Locate the cell with the specified text and output its [x, y] center coordinate. 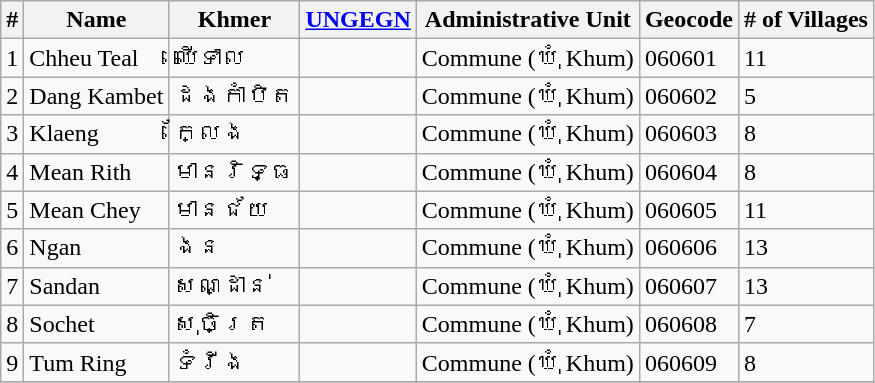
ឈើទាល [234, 58]
ដងកាំបិត [234, 96]
1 [12, 58]
Dang Kambet [96, 96]
មានរិទ្ធ [234, 172]
4 [12, 172]
សណ្ដាន់ [234, 286]
Ngan [96, 248]
Geocode [688, 20]
មានជ័យ [234, 210]
Klaeng [96, 134]
# of Villages [806, 20]
Tum Ring [96, 362]
060608 [688, 324]
Administrative Unit [528, 20]
060605 [688, 210]
# [12, 20]
060607 [688, 286]
ងន [234, 248]
6 [12, 248]
060609 [688, 362]
2 [12, 96]
060603 [688, 134]
3 [12, 134]
សុចិត្រ [234, 324]
ទំរីង [234, 362]
Name [96, 20]
9 [12, 362]
ក្លែង [234, 134]
060601 [688, 58]
060602 [688, 96]
060606 [688, 248]
Sandan [96, 286]
Mean Rith [96, 172]
Khmer [234, 20]
Chheu Teal [96, 58]
UNGEGN [358, 20]
Sochet [96, 324]
060604 [688, 172]
Mean Chey [96, 210]
